Extract the (x, y) coordinate from the center of the cell holding the provided text.  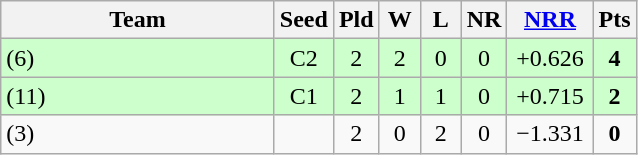
Seed (304, 20)
(6) (138, 58)
NRR (550, 20)
(11) (138, 96)
+0.626 (550, 58)
4 (614, 58)
Pld (356, 20)
(3) (138, 134)
Team (138, 20)
NR (484, 20)
Pts (614, 20)
W (400, 20)
+0.715 (550, 96)
C1 (304, 96)
C2 (304, 58)
−1.331 (550, 134)
L (440, 20)
